For the text-containing cell, return its midpoint in [x, y] coordinate format. 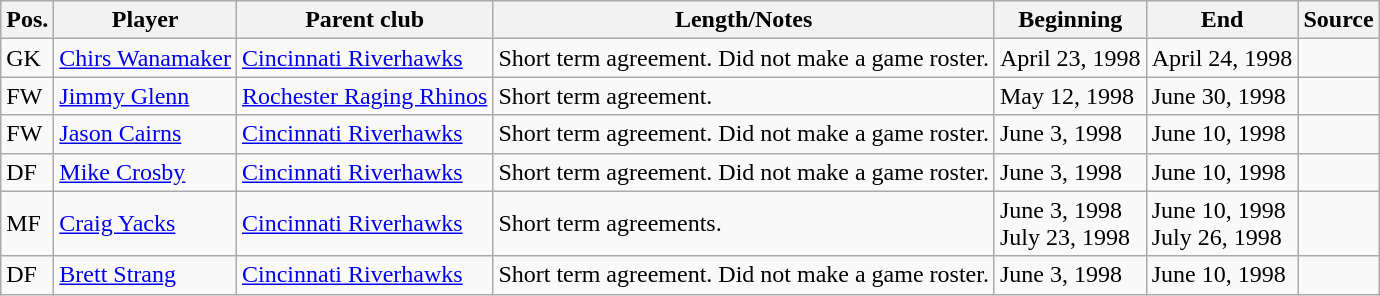
MF [28, 224]
GK [28, 58]
Craig Yacks [146, 224]
April 23, 1998 [1070, 58]
Mike Crosby [146, 172]
May 12, 1998 [1070, 96]
June 3, 1998July 23, 1998 [1070, 224]
Parent club [364, 20]
April 24, 1998 [1222, 58]
Brett Strang [146, 275]
Short term agreements. [744, 224]
Length/Notes [744, 20]
Beginning [1070, 20]
Pos. [28, 20]
Jimmy Glenn [146, 96]
Chirs Wanamaker [146, 58]
Player [146, 20]
June 30, 1998 [1222, 96]
End [1222, 20]
Short term agreement. [744, 96]
June 10, 1998 July 26, 1998 [1222, 224]
Jason Cairns [146, 134]
Source [1338, 20]
Rochester Raging Rhinos [364, 96]
